Find where the given text appears and provide that cell's center as (X, Y) coordinate. 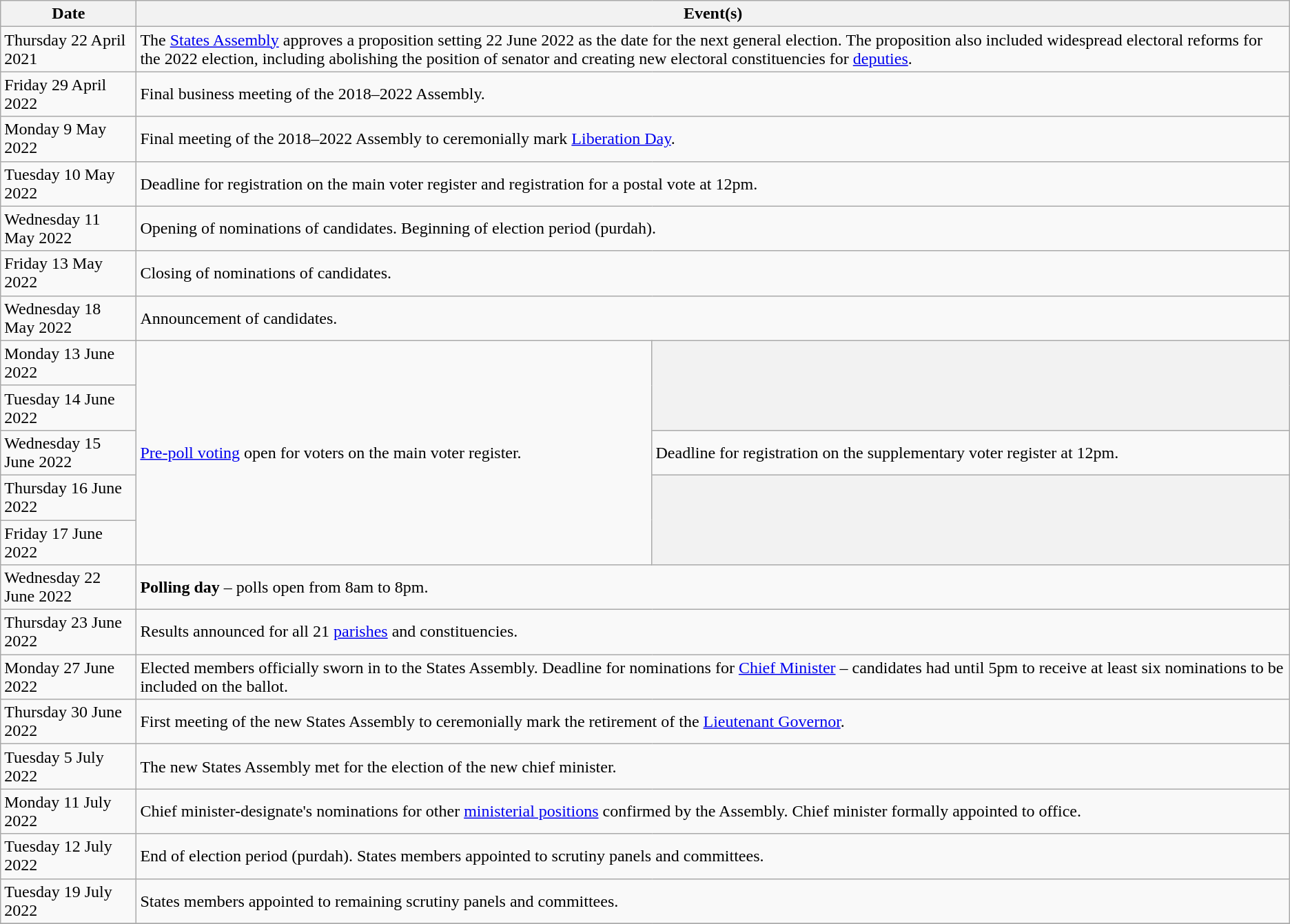
Wednesday 22 June 2022 (69, 587)
Polling day – polls open from 8am to 8pm. (713, 587)
Deadline for registration on the supplementary voter register at 12pm. (970, 452)
Friday 17 June 2022 (69, 542)
Closing of nominations of candidates. (713, 273)
Monday 11 July 2022 (69, 812)
Tuesday 19 July 2022 (69, 901)
Opening of nominations of candidates. Beginning of election period (purdah). (713, 229)
Date (69, 14)
Deadline for registration on the main voter register and registration for a postal vote at 12pm. (713, 183)
The new States Assembly met for the election of the new chief minister. (713, 766)
Friday 29 April 2022 (69, 94)
Thursday 22 April 2021 (69, 50)
Wednesday 11 May 2022 (69, 229)
Results announced for all 21 parishes and constituencies. (713, 633)
Tuesday 10 May 2022 (69, 183)
Thursday 23 June 2022 (69, 633)
Chief minister-designate's nominations for other ministerial positions confirmed by the Assembly. Chief minister formally appointed to office. (713, 812)
Tuesday 5 July 2022 (69, 766)
Friday 13 May 2022 (69, 273)
Tuesday 14 June 2022 (69, 408)
Pre-poll voting open for voters on the main voter register. (394, 452)
States members appointed to remaining scrutiny panels and committees. (713, 901)
Tuesday 12 July 2022 (69, 856)
Announcement of candidates. (713, 318)
First meeting of the new States Assembly to ceremonially mark the retirement of the Lieutenant Governor. (713, 722)
End of election period (purdah). States members appointed to scrutiny panels and committees. (713, 856)
Final business meeting of the 2018–2022 Assembly. (713, 94)
Monday 27 June 2022 (69, 677)
Thursday 16 June 2022 (69, 497)
Final meeting of the 2018–2022 Assembly to ceremonially mark Liberation Day. (713, 139)
Monday 13 June 2022 (69, 362)
Wednesday 18 May 2022 (69, 318)
Wednesday 15 June 2022 (69, 452)
Thursday 30 June 2022 (69, 722)
Event(s) (713, 14)
Monday 9 May 2022 (69, 139)
